Detect which cell encompasses the target text, then output its [X, Y] center coordinate. 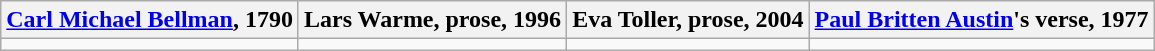
Lars Warme, prose, 1996 [432, 20]
Paul Britten Austin's verse, 1977 [982, 20]
Carl Michael Bellman, 1790 [150, 20]
Eva Toller, prose, 2004 [688, 20]
